For the text-containing cell, return its midpoint in [x, y] coordinate format. 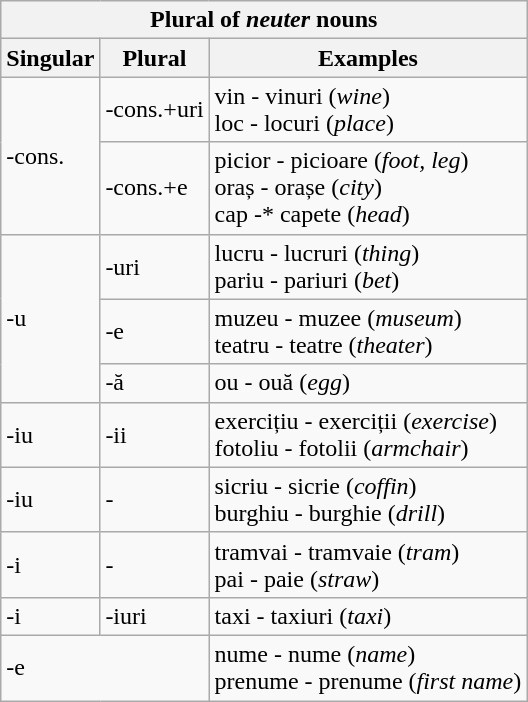
exercițiu - exerciții (exercise)fotoliu - fotolii (armchair) [368, 434]
-cons. [50, 156]
taxi - taxiuri (taxi) [368, 616]
-cons.+e [154, 188]
muzeu - muzee (museum)teatru - teatre (theater) [368, 332]
Plural [154, 58]
Singular [50, 58]
picior - picioare (foot, leg)oraș - orașe (city)cap -* capete (head) [368, 188]
-ă [154, 383]
-cons.+uri [154, 110]
lucru - lucruri (thing)pariu - pariuri (bet) [368, 266]
vin - vinuri (wine)loc - locuri (place) [368, 110]
nume - nume (name)prenume - prenume (first name) [368, 668]
tramvai - tramvaie (tram)pai - paie (straw) [368, 564]
-u [50, 318]
Plural of neuter nouns [264, 20]
-ii [154, 434]
-uri [154, 266]
sicriu - sicrie (coffin)burghiu - burghie (drill) [368, 500]
-iuri [154, 616]
ou - ouă (egg) [368, 383]
Examples [368, 58]
